Output the [x, y] coordinate of the center of the cell containing the given text.  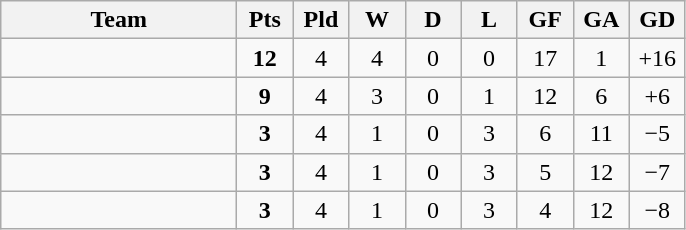
GA [601, 20]
+16 [657, 58]
−8 [657, 210]
Team [119, 20]
17 [545, 58]
9 [265, 96]
W [377, 20]
GF [545, 20]
Pts [265, 20]
−5 [657, 134]
11 [601, 134]
GD [657, 20]
−7 [657, 172]
D [433, 20]
L [489, 20]
5 [545, 172]
Pld [321, 20]
+6 [657, 96]
